Pinpoint the cell where the given text exists, returning its (X, Y) midpoint coordinate. 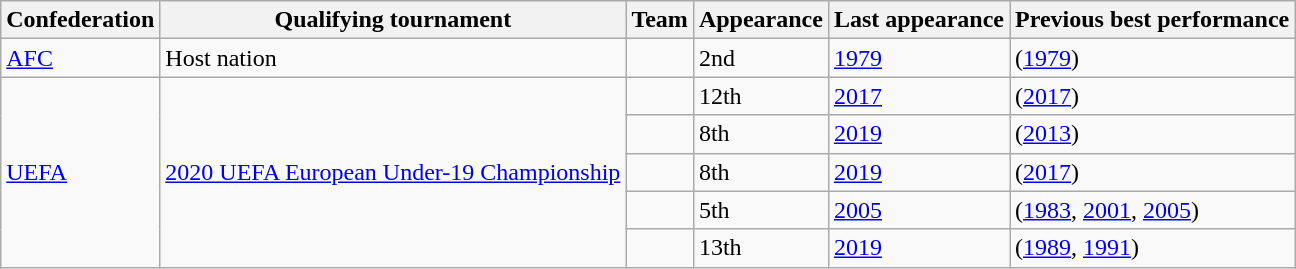
Appearance (760, 20)
2017 (918, 96)
1979 (918, 58)
UEFA (80, 172)
5th (760, 210)
(1979) (1152, 58)
(2013) (1152, 134)
Qualifying tournament (393, 20)
2nd (760, 58)
2020 UEFA European Under-19 Championship (393, 172)
AFC (80, 58)
13th (760, 248)
Host nation (393, 58)
Confederation (80, 20)
Previous best performance (1152, 20)
2005 (918, 210)
(1989, 1991) (1152, 248)
(1983, 2001, 2005) (1152, 210)
Last appearance (918, 20)
Team (660, 20)
12th (760, 96)
